Detect which cell encompasses the target text, then output its [X, Y] center coordinate. 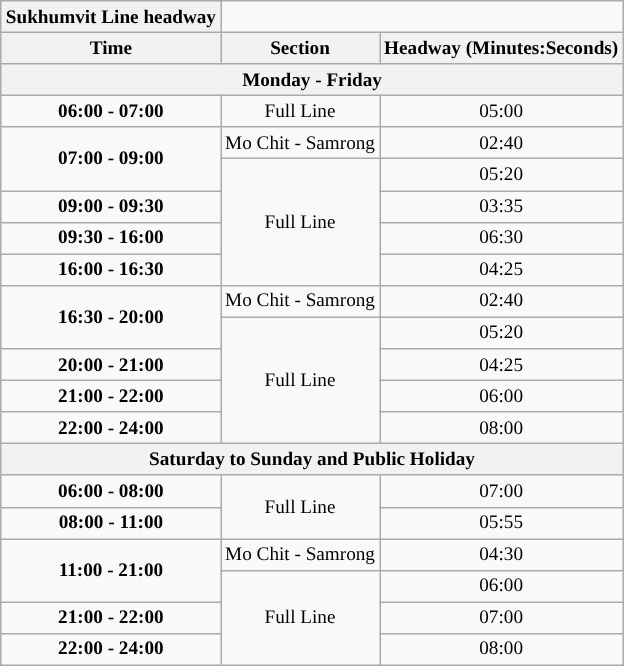
08:00 - 11:00 [110, 523]
Time [110, 48]
11:00 - 21:00 [110, 570]
04:30 [502, 555]
06:30 [502, 238]
06:00 - 08:00 [110, 491]
Saturday to Sunday and Public Holiday [312, 460]
Monday - Friday [312, 80]
03:35 [502, 207]
07:00 - 09:00 [110, 158]
09:00 - 09:30 [110, 207]
06:00 - 07:00 [110, 112]
05:55 [502, 523]
Section [300, 48]
05:00 [502, 112]
Sukhumvit Line headway [110, 17]
20:00 - 21:00 [110, 365]
09:30 - 16:00 [110, 238]
Headway (Minutes:Seconds) [502, 48]
16:00 - 16:30 [110, 270]
16:30 - 20:00 [110, 318]
